For the text-containing cell, return its midpoint in [x, y] coordinate format. 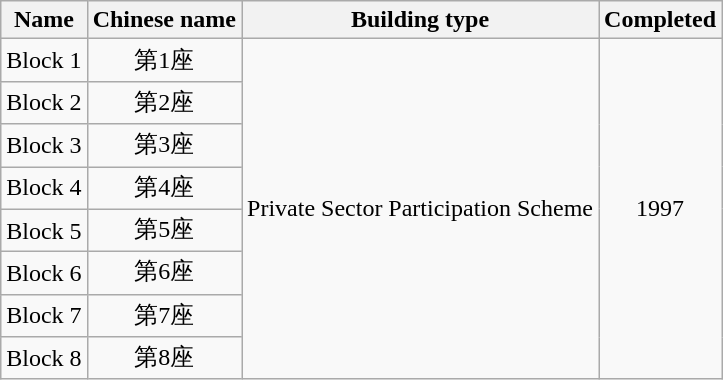
第8座 [164, 358]
第5座 [164, 230]
Block 1 [44, 60]
Block 5 [44, 230]
Building type [420, 20]
Block 3 [44, 146]
Block 2 [44, 102]
Block 8 [44, 358]
Block 6 [44, 274]
第7座 [164, 316]
第4座 [164, 188]
1997 [660, 209]
Name [44, 20]
第1座 [164, 60]
Block 7 [44, 316]
第3座 [164, 146]
Private Sector Participation Scheme [420, 209]
第2座 [164, 102]
Block 4 [44, 188]
第6座 [164, 274]
Completed [660, 20]
Chinese name [164, 20]
